Return the (x, y) coordinate for the center point of the cell that contains the specified text.  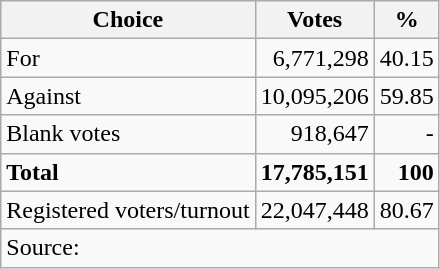
40.15 (406, 58)
22,047,448 (314, 210)
Total (128, 172)
918,647 (314, 134)
Blank votes (128, 134)
Against (128, 96)
- (406, 134)
17,785,151 (314, 172)
59.85 (406, 96)
80.67 (406, 210)
Registered voters/turnout (128, 210)
For (128, 58)
10,095,206 (314, 96)
Votes (314, 20)
Source: (220, 248)
6,771,298 (314, 58)
% (406, 20)
Choice (128, 20)
100 (406, 172)
